Return the (x, y) coordinate for the center point of the cell that contains the specified text.  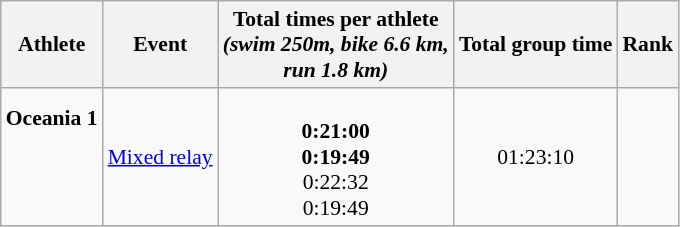
Total times per athlete (swim 250m, bike 6.6 km, run 1.8 km) (336, 44)
Mixed relay (160, 157)
0:21:000:19:490:22:320:19:49 (336, 157)
Athlete (52, 44)
Oceania 1 (52, 157)
Rank (648, 44)
01:23:10 (536, 157)
Total group time (536, 44)
Event (160, 44)
